Locate the cell with the specified text and output its [X, Y] center coordinate. 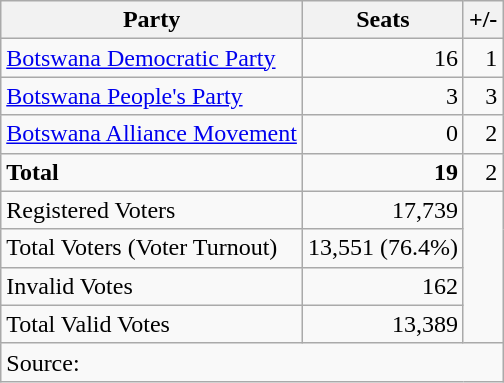
13,389 [382, 324]
1 [482, 58]
16 [382, 58]
Party [152, 20]
Total Valid Votes [152, 324]
17,739 [382, 210]
19 [382, 172]
13,551 (76.4%) [382, 248]
Seats [382, 20]
162 [382, 286]
Source: [252, 362]
Botswana Alliance Movement [152, 134]
Botswana People's Party [152, 96]
Total Voters (Voter Turnout) [152, 248]
Registered Voters [152, 210]
Botswana Democratic Party [152, 58]
+/- [482, 20]
0 [382, 134]
Invalid Votes [152, 286]
Total [152, 172]
